For the text-containing cell, return its midpoint in (X, Y) coordinate format. 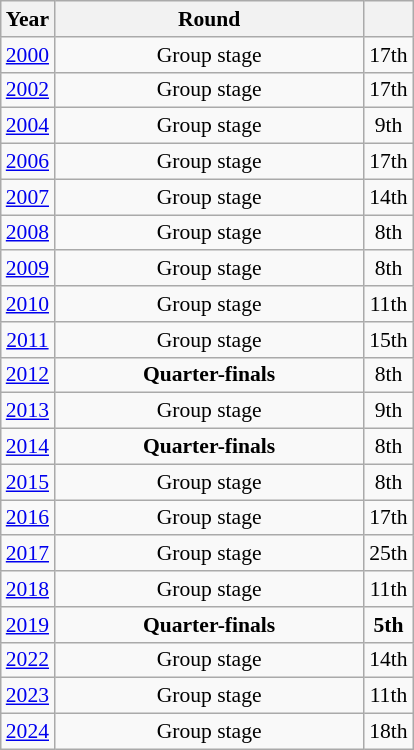
18th (388, 732)
2018 (28, 589)
15th (388, 340)
2024 (28, 732)
25th (388, 554)
2012 (28, 375)
2006 (28, 162)
2015 (28, 482)
2000 (28, 55)
2017 (28, 554)
5th (388, 625)
2023 (28, 696)
2011 (28, 340)
Year (28, 19)
Round (209, 19)
2009 (28, 269)
2002 (28, 90)
2022 (28, 660)
2019 (28, 625)
2013 (28, 411)
2007 (28, 197)
2004 (28, 126)
2008 (28, 233)
2010 (28, 304)
2014 (28, 447)
2016 (28, 518)
